Search for the cell housing the specified text and yield its [X, Y] center coordinate. 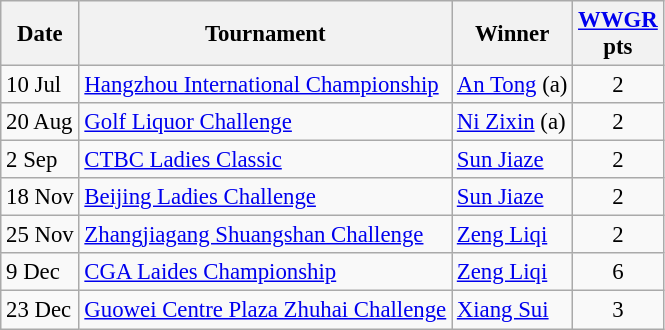
9 Dec [40, 273]
2 Sep [40, 160]
WWGRpts [618, 34]
Ni Zixin (a) [512, 122]
Date [40, 34]
3 [618, 310]
Winner [512, 34]
An Tong (a) [512, 85]
Beijing Ladies Challenge [265, 197]
10 Jul [40, 85]
CGA Laides Championship [265, 273]
Tournament [265, 34]
Golf Liquor Challenge [265, 122]
Xiang Sui [512, 310]
20 Aug [40, 122]
6 [618, 273]
23 Dec [40, 310]
25 Nov [40, 235]
Hangzhou International Championship [265, 85]
18 Nov [40, 197]
CTBC Ladies Classic [265, 160]
Guowei Centre Plaza Zhuhai Challenge [265, 310]
Zhangjiagang Shuangshan Challenge [265, 235]
